Extract the [x, y] coordinate from the center of the cell holding the provided text.  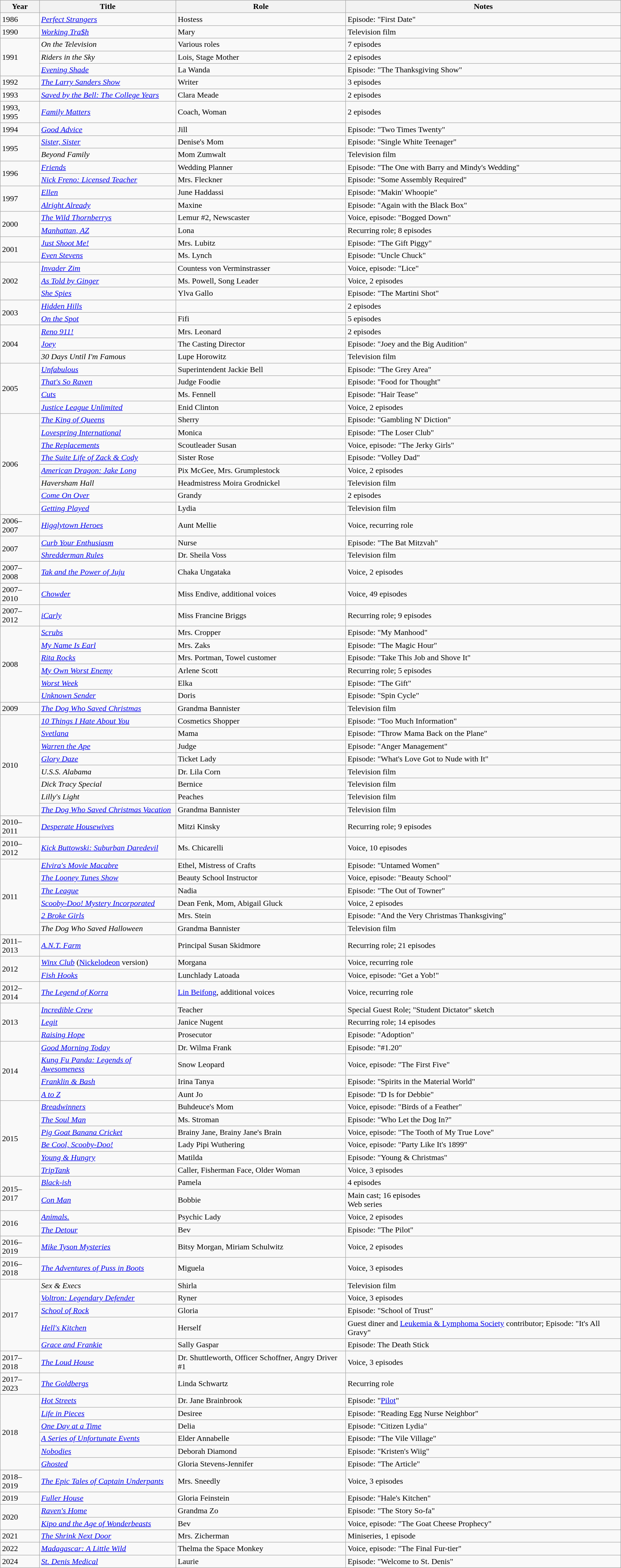
A Series of Unfortunate Events [107, 1439]
Mrs. Leonard [261, 331]
School of Rock [107, 1311]
2004 [20, 344]
U.S.S. Alabama [107, 771]
Kick Buttowski: Suburban Daredevil [107, 848]
Voice, 49 episodes [483, 593]
Miniseries, 1 episode [483, 1536]
Animals. [107, 1217]
Scoutleader Susan [261, 445]
30 Days Until I'm Famous [107, 356]
Chaka Ungataka [261, 572]
Pig Goat Banana Cricket [107, 1132]
2006–2007 [20, 525]
Voice, episode: "The Goat Cheese Prophecy" [483, 1523]
Fifi [261, 319]
Voice, episode: "Birds of a Feather" [483, 1107]
La Wanda [261, 70]
Lunchlady Latoada [261, 975]
2010 [20, 765]
Ms. Lynch [261, 256]
Hidden Hills [107, 306]
2017–2023 [20, 1383]
The Adventures of Puss in Boots [107, 1268]
Episode: "Some Assembly Required" [483, 180]
Mike Tyson Mysteries [107, 1247]
Ms. Fennell [261, 395]
2014 [20, 1071]
1992 [20, 82]
Voice, episode: "Get a Yob!" [483, 975]
Episode: "Young & Christmas" [483, 1157]
2001 [20, 249]
Lois, Stage Mother [261, 57]
The Dog Who Saved Halloween [107, 928]
2013 [20, 1022]
Justice League Unlimited [107, 407]
Warren the Ape [107, 746]
Miguela [261, 1268]
Perfect Strangers [107, 19]
Herself [261, 1328]
5 episodes [483, 319]
1996 [20, 173]
The Epic Tales of Captain Underpants [107, 1481]
Ryner [261, 1298]
Episode: "First Date" [483, 19]
2017–2018 [20, 1362]
Mrs. Lubitz [261, 243]
TripTank [107, 1170]
1993, 1995 [20, 112]
Episode: "The One with Barry and Mindy's Wedding" [483, 167]
Dean Fenk, Mom, Abigail Gluck [261, 903]
Mrs. Portman, Towel customer [261, 658]
2021 [20, 1536]
Ticket Lady [261, 759]
Grace and Frankie [107, 1345]
Episode: "The Article" [483, 1464]
Voice, episode: "Party Like It's 1899" [483, 1145]
Desperate Housewives [107, 826]
Superintendent Jackie Bell [261, 369]
The Larry Sanders Show [107, 82]
Miss Francine Briggs [261, 615]
Kung Fu Panda: Legends of Awesomeness [107, 1065]
Clara Meade [261, 95]
Year [20, 7]
Mary [261, 32]
Episode: "Welcome to St. Denis" [483, 1561]
Ethel, Mistress of Crafts [261, 865]
Jill [261, 129]
Be Cool, Scooby-Doo! [107, 1145]
Voice, episode: "The First Five" [483, 1065]
Lilly's Light [107, 797]
My Name Is Earl [107, 645]
Buhdeuce's Mom [261, 1107]
Enid Clinton [261, 407]
Voltron: Legendary Defender [107, 1298]
Mrs. Stein [261, 916]
Episode: "D Is for Debbie" [483, 1094]
Miss Endive, additional voices [261, 593]
Nobodies [107, 1451]
Nurse [261, 542]
She Spies [107, 293]
Episode: "What's Love Got to Nude with It" [483, 759]
Voice, episode: "The Jerky Girls" [483, 445]
The Replacements [107, 445]
Special Guest Role; "Student Dictator" sketch [483, 1009]
Gloria Stevens-Jennifer [261, 1464]
2019 [20, 1498]
Raising Hope [107, 1035]
American Dragon: Jake Long [107, 470]
Getting Played [107, 508]
A to Z [107, 1094]
Mrs. Zaks [261, 645]
Lovespring International [107, 432]
Bobbie [261, 1200]
Episode: "Throw Mama Back on the Plane" [483, 734]
Linda Schwartz [261, 1383]
Sister, Sister [107, 142]
Shredderman Rules [107, 555]
7 episodes [483, 44]
Main cast; 16 episodesWeb series [483, 1200]
Arlene Scott [261, 670]
Sally Gaspar [261, 1345]
The King of Queens [107, 420]
Sex & Execs [107, 1286]
Sister Rose [261, 458]
Young & Hungry [107, 1157]
Episode: "Volley Dad" [483, 458]
Ms. Chicarelli [261, 848]
Friends [107, 167]
2008 [20, 664]
Sherry [261, 420]
Ms. Powell, Song Leader [261, 281]
Doris [261, 696]
Episode: "The Out of Towner" [483, 891]
Thelma the Space Monkey [261, 1549]
2017 [20, 1315]
Episode: "The Martini Shot" [483, 293]
Dr. Wilma Frank [261, 1047]
2010–2011 [20, 826]
Laurie [261, 1561]
Just Shoot Me! [107, 243]
Aunt Jo [261, 1094]
Episode: "Gambling N' Diction" [483, 420]
Gloria Feinstein [261, 1498]
Dr. Shuttleworth, Officer Schoffner, Angry Driver #1 [261, 1362]
The Casting Director [261, 344]
Mrs. Zicherman [261, 1536]
Scrubs [107, 633]
Caller, Fisherman Face, Older Woman [261, 1170]
Elvira's Movie Macabre [107, 865]
Prosecutor [261, 1035]
Matilda [261, 1157]
The Wild Thornberrys [107, 218]
Mrs. Cropper [261, 633]
Curb Your Enthusiasm [107, 542]
Episode: "Makin' Whoopie" [483, 193]
3 episodes [483, 82]
Episode: "Spirits in the Material World" [483, 1082]
Teacher [261, 1009]
Ylva Gallo [261, 293]
The League [107, 891]
Episode: "Untamed Women" [483, 865]
Countess von Verminstrasser [261, 268]
Episode: "Kristen's Wiig" [483, 1451]
The Looney Tunes Show [107, 878]
2003 [20, 312]
Unknown Sender [107, 696]
Episode: "Uncle Chuck" [483, 256]
1993 [20, 95]
Fish Hooks [107, 975]
Higglytown Heroes [107, 525]
Madagascar: A Little Wild [107, 1549]
2012–2014 [20, 992]
Incredible Crew [107, 1009]
Judge Foodie [261, 382]
Tak and the Power of Juju [107, 572]
Denise's Mom [261, 142]
Lydia [261, 508]
Recurring role; 5 episodes [483, 670]
Episode: "School of Trust" [483, 1311]
That's So Raven [107, 382]
Mitzi Kinsky [261, 826]
On the Spot [107, 319]
Beauty School Instructor [261, 878]
Janice Nugent [261, 1022]
Hostess [261, 19]
Snow Leopard [261, 1065]
2016–2019 [20, 1247]
Bitsy Morgan, Miriam Schulwitz [261, 1247]
Episode: "Joey and the Big Audition" [483, 344]
Breadwinners [107, 1107]
Voice, episode: "Bogged Down" [483, 218]
Episode: "Anger Management" [483, 746]
Voice, episode: "The Tooth of My True Love" [483, 1132]
Saved by the Bell: The College Years [107, 95]
Rita Rocks [107, 658]
Gloria [261, 1311]
Mama [261, 734]
Good Advice [107, 129]
One Day at a Time [107, 1426]
Cuts [107, 395]
Elder Annabelle [261, 1439]
2002 [20, 281]
1994 [20, 129]
2024 [20, 1561]
Episode: "And the Very Christmas Thanksgiving" [483, 916]
Grandy [261, 496]
Voice, episode: "The Final Fur-tier" [483, 1549]
Brainy Jane, Brainy Jane's Brain [261, 1132]
Beyond Family [107, 154]
Chowder [107, 593]
Wedding Planner [261, 167]
A.N.T. Farm [107, 945]
Working Tra$h [107, 32]
2018 [20, 1432]
Voice, 10 episodes [483, 848]
2022 [20, 1549]
Mrs. Sneedly [261, 1481]
1991 [20, 57]
Hell's Kitchen [107, 1328]
Episode: "Two Times Twenty" [483, 129]
Mom Zumwalt [261, 154]
2011 [20, 897]
2012 [20, 969]
Episode: "The Thanksgiving Show" [483, 70]
Episode: "Spin Cycle" [483, 696]
Monica [261, 432]
The Shrink Next Door [107, 1536]
2011–2013 [20, 945]
Guest diner and Leukemia & Lymphoma Society contributor; Episode: "It's All Gravy" [483, 1328]
2018–2019 [20, 1481]
My Own Worst Enemy [107, 670]
Dr. Lila Corn [261, 771]
Even Stevens [107, 256]
Recurring role; 8 episodes [483, 230]
Various roles [261, 44]
2007 [20, 549]
The Soul Man [107, 1120]
2005 [20, 388]
Episode: "#1.20" [483, 1047]
Episode: "Single White Teenager" [483, 142]
Recurring role; 14 episodes [483, 1022]
Aunt Mellie [261, 525]
Con Man [107, 1200]
1995 [20, 148]
Bernice [261, 784]
Voice, episode: "Lice" [483, 268]
Dick Tracy Special [107, 784]
Delia [261, 1426]
2020 [20, 1517]
Desiree [261, 1413]
Legit [107, 1022]
Lin Beifong, additional voices [261, 992]
Riders in the Sky [107, 57]
Episode: "Citizen Lydia" [483, 1426]
2015–2017 [20, 1194]
Episode: "Hale's Kitchen" [483, 1498]
Reno 911! [107, 331]
Joey [107, 344]
Deborah Diamond [261, 1451]
The Goldbergs [107, 1383]
Black-ish [107, 1183]
Recurring role [483, 1383]
1986 [20, 19]
Notes [483, 7]
2000 [20, 224]
Episode: "The Gift Piggy" [483, 243]
Episode: "Too Much Information" [483, 721]
The Legend of Korra [107, 992]
Episode: "Take This Job and Shove It" [483, 658]
Psychic Lady [261, 1217]
Principal Susan Skidmore [261, 945]
The Dog Who Saved Christmas Vacation [107, 810]
Nick Freno: Licensed Teacher [107, 180]
Hot Streets [107, 1401]
2010–2012 [20, 848]
Alright Already [107, 205]
Voice, episode: "Beauty School" [483, 878]
Pix McGee, Mrs. Grumplestock [261, 470]
Episode: "Who Let the Dog In?" [483, 1120]
Episode: "The Loser Club" [483, 432]
Coach, Woman [261, 112]
On the Television [107, 44]
Morgana [261, 963]
Episode: The Death Stick [483, 1345]
Episode: "Reading Egg Nurse Neighbor" [483, 1413]
The Detour [107, 1229]
2007–2012 [20, 615]
Svetlana [107, 734]
1990 [20, 32]
1997 [20, 199]
Grandma Zo [261, 1511]
Episode: "The Pilot" [483, 1229]
2015 [20, 1138]
2016 [20, 1223]
2009 [20, 708]
Elka [261, 683]
Headmistress Moira Grodnickel [261, 483]
Episode: "The Story So-fa" [483, 1511]
Episode: "The Gift" [483, 683]
As Told by Ginger [107, 281]
Writer [261, 82]
Kipo and the Age of Wonderbeasts [107, 1523]
The Suite Life of Zack & Cody [107, 458]
Raven's Home [107, 1511]
Life in Pieces [107, 1413]
Scooby-Doo! Mystery Incorporated [107, 903]
Invader Zim [107, 268]
Pamela [261, 1183]
Mrs. Fleckner [261, 180]
The Dog Who Saved Christmas [107, 708]
Manhattan, AZ [107, 230]
Peaches [261, 797]
Shirla [261, 1286]
Episode: "The Vile Village" [483, 1439]
2016–2018 [20, 1268]
2007–2010 [20, 593]
Evening Shade [107, 70]
Episode: "The Bat Mitzvah" [483, 542]
Lady Pipi Wuthering [261, 1145]
Episode: "Hair Tease" [483, 395]
Fuller House [107, 1498]
Episode: "Again with the Black Box" [483, 205]
Episode: "Food for Thought" [483, 382]
4 episodes [483, 1183]
Ms. Stroman [261, 1120]
Nadia [261, 891]
Dr. Jane Brainbrook [261, 1401]
Episode: "My Manhood" [483, 633]
Episode: "Adoption" [483, 1035]
Family Matters [107, 112]
Maxine [261, 205]
St. Denis Medical [107, 1561]
10 Things I Hate About You [107, 721]
Lupe Horowitz [261, 356]
2007–2008 [20, 572]
Episode: "The Grey Area" [483, 369]
2 Broke Girls [107, 916]
Haversham Hall [107, 483]
Title [107, 7]
Ellen [107, 193]
iCarly [107, 615]
Judge [261, 746]
Episode: "The Magic Hour" [483, 645]
Ghosted [107, 1464]
June Haddassi [261, 193]
Role [261, 7]
The Loud House [107, 1362]
Unfabulous [107, 369]
Lona [261, 230]
Recurring role; 21 episodes [483, 945]
2006 [20, 464]
Glory Daze [107, 759]
Irina Tanya [261, 1082]
Cosmetics Shopper [261, 721]
Episode: "Pilot" [483, 1401]
Lemur #2, Newscaster [261, 218]
Dr. Sheila Voss [261, 555]
Worst Week [107, 683]
Franklin & Bash [107, 1082]
Come On Over [107, 496]
Good Morning Today [107, 1047]
Winx Club (Nickelodeon version) [107, 963]
